Output the [x, y] coordinate of the center of the cell containing the given text.  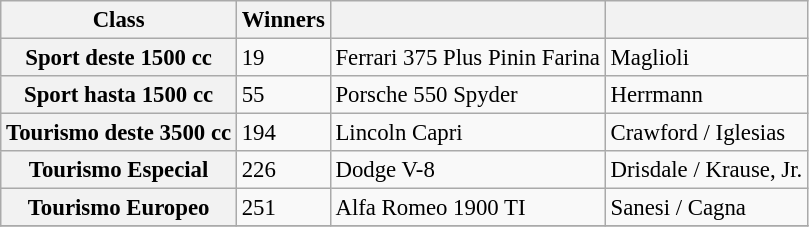
Porsche 550 Spyder [468, 95]
Alfa Romeo 1900 TI [468, 208]
Tourismo Especial [119, 170]
226 [283, 170]
Drisdale / Krause, Jr. [706, 170]
Sanesi / Cagna [706, 208]
Tourismo Europeo [119, 208]
Sport hasta 1500 cc [119, 95]
Sport deste 1500 cc [119, 58]
Tourismo deste 3500 cc [119, 133]
Herrmann [706, 95]
Class [119, 20]
Lincoln Capri [468, 133]
251 [283, 208]
55 [283, 95]
Dodge V-8 [468, 170]
Maglioli [706, 58]
Crawford / Iglesias [706, 133]
Ferrari 375 Plus Pinin Farina [468, 58]
Winners [283, 20]
19 [283, 58]
194 [283, 133]
